Return the (x, y) coordinate for the center point of the cell that contains the specified text.  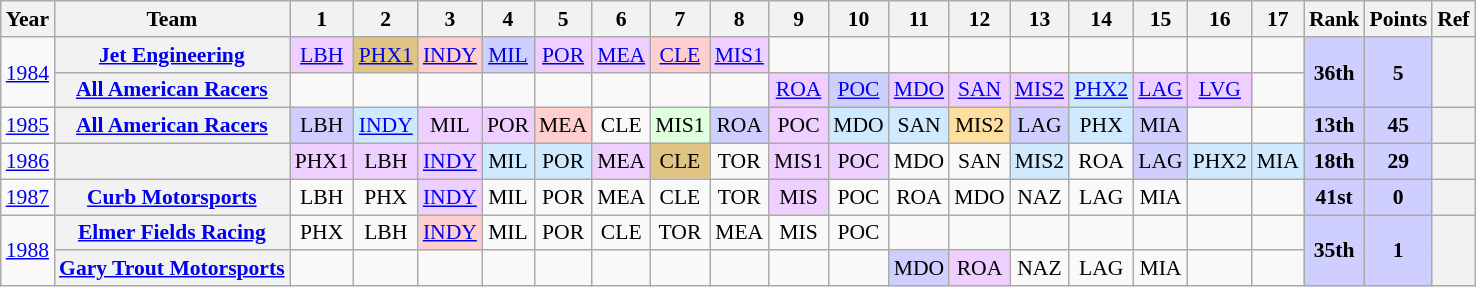
36th (1334, 72)
13 (1040, 19)
35th (1334, 250)
Jet Engineering (172, 55)
Team (172, 19)
LVG (1220, 90)
Year (28, 19)
11 (920, 19)
1988 (28, 250)
8 (740, 19)
41st (1334, 197)
3 (450, 19)
1987 (28, 197)
1984 (28, 72)
6 (621, 19)
15 (1160, 19)
16 (1220, 19)
29 (1398, 162)
7 (680, 19)
45 (1398, 126)
2 (386, 19)
Points (1398, 19)
Elmer Fields Racing (172, 233)
9 (798, 19)
Curb Motorsports (172, 197)
13th (1334, 126)
0 (1398, 197)
10 (858, 19)
1986 (28, 162)
12 (980, 19)
Ref (1453, 19)
Gary Trout Motorsports (172, 269)
17 (1278, 19)
4 (508, 19)
1985 (28, 126)
14 (1101, 19)
18th (1334, 162)
Rank (1334, 19)
